Identify which cell holds the provided text, then report its (X, Y) central coordinate. 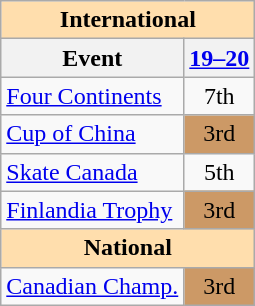
Four Continents (92, 96)
Finlandia Trophy (92, 210)
Event (92, 58)
Cup of China (92, 134)
Canadian Champ. (92, 286)
19–20 (220, 58)
International (128, 20)
7th (220, 96)
National (128, 248)
5th (220, 172)
Skate Canada (92, 172)
